Detect which cell encompasses the target text, then output its (x, y) center coordinate. 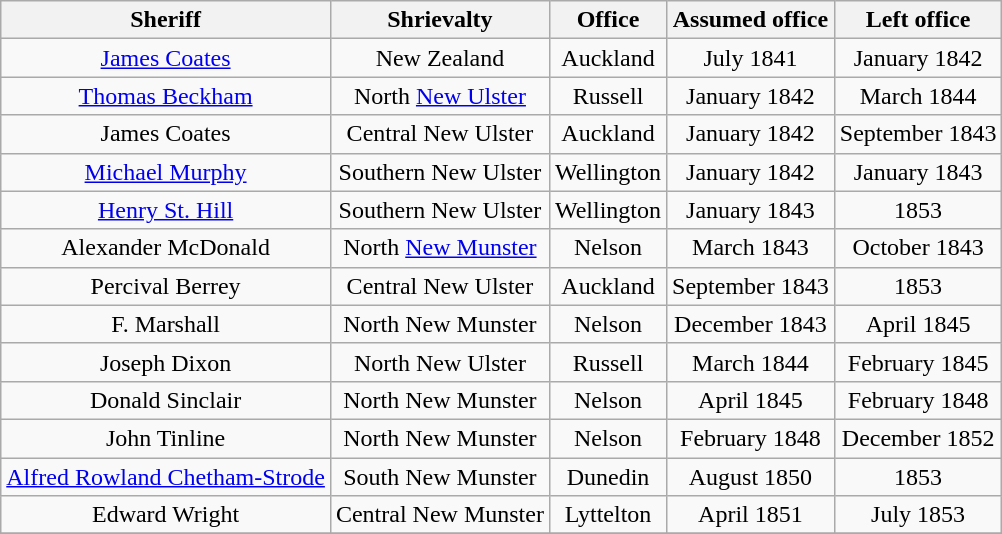
August 1850 (751, 477)
South New Munster (440, 477)
Michael Murphy (166, 172)
Shrievalty (440, 20)
Central New Munster (440, 515)
Percival Berrey (166, 286)
Donald Sinclair (166, 400)
Joseph Dixon (166, 362)
Alexander McDonald (166, 248)
October 1843 (918, 248)
April 1851 (751, 515)
Office (608, 20)
Dunedin (608, 477)
July 1853 (918, 515)
F. Marshall (166, 324)
February 1845 (918, 362)
Lyttelton (608, 515)
Thomas Beckham (166, 96)
Assumed office (751, 20)
July 1841 (751, 58)
Alfred Rowland Chetham-Strode (166, 477)
December 1852 (918, 438)
John Tinline (166, 438)
Sheriff (166, 20)
Edward Wright (166, 515)
Left office (918, 20)
December 1843 (751, 324)
New Zealand (440, 58)
March 1843 (751, 248)
Henry St. Hill (166, 210)
